Extract the (x, y) coordinate from the center of the cell holding the provided text.  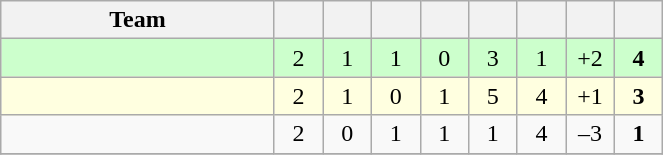
+2 (590, 58)
5 (494, 96)
+1 (590, 96)
–3 (590, 134)
Team (138, 20)
